Determine the (X, Y) coordinate at the center of the cell enclosing the given text.  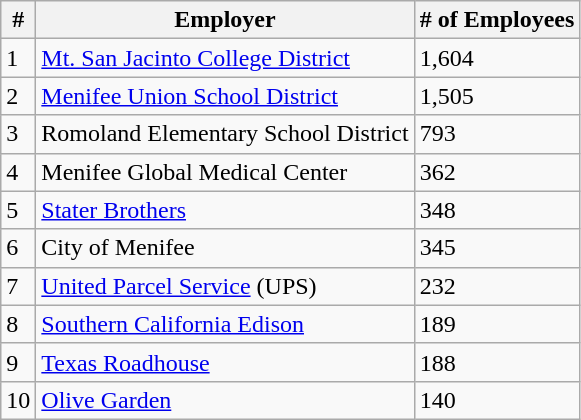
6 (18, 248)
Mt. San Jacinto College District (225, 58)
4 (18, 172)
345 (497, 248)
3 (18, 134)
9 (18, 362)
Southern California Edison (225, 324)
1,505 (497, 96)
2 (18, 96)
232 (497, 286)
Menifee Global Medical Center (225, 172)
7 (18, 286)
1 (18, 58)
140 (497, 400)
1,604 (497, 58)
188 (497, 362)
City of Menifee (225, 248)
United Parcel Service (UPS) (225, 286)
189 (497, 324)
10 (18, 400)
Menifee Union School District (225, 96)
Olive Garden (225, 400)
Texas Roadhouse (225, 362)
# (18, 20)
# of Employees (497, 20)
Stater Brothers (225, 210)
5 (18, 210)
348 (497, 210)
Romoland Elementary School District (225, 134)
362 (497, 172)
793 (497, 134)
Employer (225, 20)
8 (18, 324)
